For the text-containing cell, return its midpoint in (x, y) coordinate format. 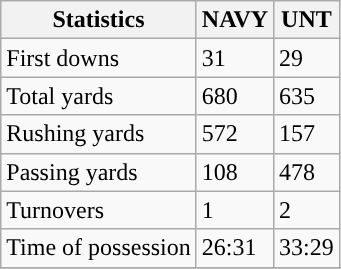
Statistics (99, 20)
31 (234, 58)
635 (307, 96)
Rushing yards (99, 134)
First downs (99, 58)
572 (234, 134)
1 (234, 210)
UNT (307, 20)
26:31 (234, 248)
478 (307, 172)
2 (307, 210)
Turnovers (99, 210)
157 (307, 134)
108 (234, 172)
NAVY (234, 20)
Time of possession (99, 248)
680 (234, 96)
Total yards (99, 96)
29 (307, 58)
33:29 (307, 248)
Passing yards (99, 172)
